Return (X, Y) of the center of cell containing provided text 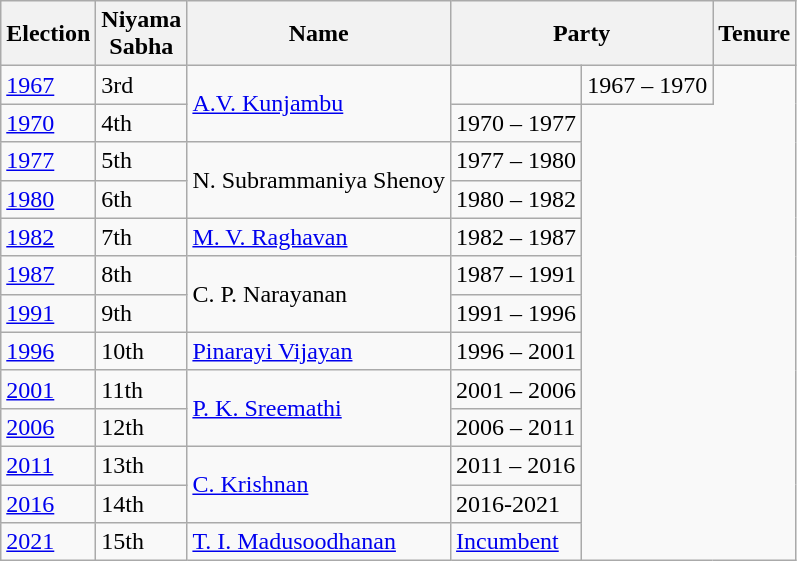
1967 (48, 85)
10th (142, 351)
2011 (48, 465)
A.V. Kunjambu (319, 104)
1982 – 1987 (516, 237)
2016 (48, 503)
Tenure (754, 34)
1996 (48, 351)
6th (142, 199)
4th (142, 123)
2006 – 2011 (516, 427)
1996 – 2001 (516, 351)
1967 – 1970 (648, 85)
P. K. Sreemathi (319, 408)
Election (48, 34)
7th (142, 237)
1991 – 1996 (516, 313)
1987 (48, 275)
NiyamaSabha (142, 34)
1980 – 1982 (516, 199)
C. P. Narayanan (319, 294)
2001 – 2006 (516, 389)
1991 (48, 313)
2021 (48, 542)
1982 (48, 237)
1970 – 1977 (516, 123)
1977 – 1980 (516, 161)
13th (142, 465)
14th (142, 503)
2006 (48, 427)
11th (142, 389)
T. I. Madusoodhanan (319, 542)
Pinarayi Vijayan (319, 351)
9th (142, 313)
1980 (48, 199)
2011 – 2016 (516, 465)
1970 (48, 123)
M. V. Raghavan (319, 237)
Name (319, 34)
8th (142, 275)
2001 (48, 389)
2016-2021 (516, 503)
N. Subrammaniya Shenoy (319, 180)
3rd (142, 85)
Party (582, 34)
12th (142, 427)
1987 – 1991 (516, 275)
C. Krishnan (319, 484)
1977 (48, 161)
15th (142, 542)
Incumbent (516, 542)
5th (142, 161)
